Pinpoint the cell where the given text exists, returning its (x, y) midpoint coordinate. 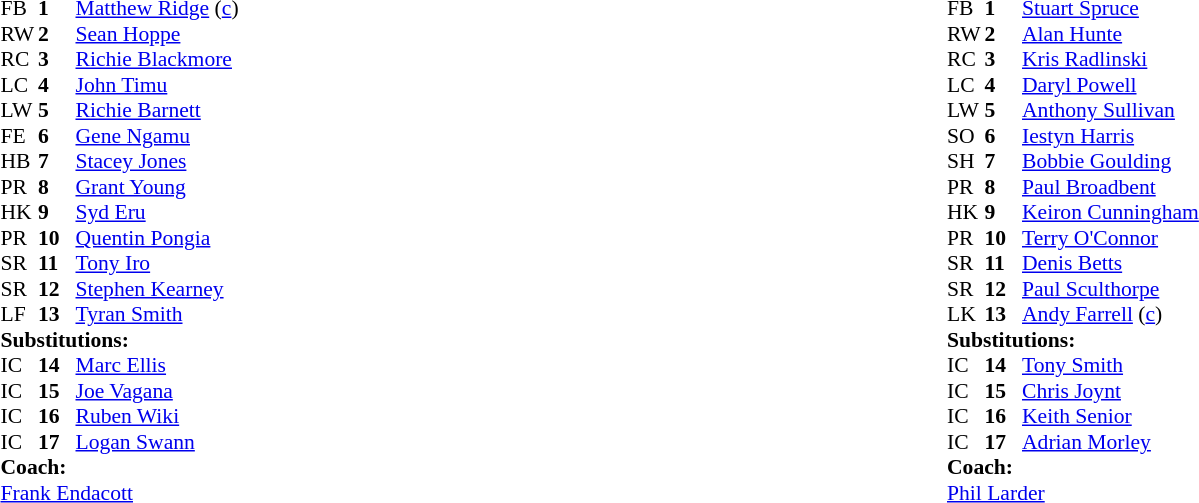
Denis Betts (1110, 263)
Sean Hoppe (158, 34)
Richie Blackmore (158, 59)
Andy Farrell (c) (1110, 315)
Adrian Morley (1110, 442)
Joe Vagana (158, 391)
Ruben Wiki (158, 417)
Richie Barnett (158, 111)
Daryl Powell (1110, 85)
John Timu (158, 85)
Grant Young (158, 187)
LF (19, 315)
Paul Sculthorpe (1110, 289)
Stephen Kearney (158, 289)
FE (19, 136)
Marc Ellis (158, 365)
Keiron Cunningham (1110, 213)
Iestyn Harris (1110, 136)
Tyran Smith (158, 315)
Paul Broadbent (1110, 187)
Tony Iro (158, 263)
Syd Eru (158, 213)
Terry O'Connor (1110, 238)
SH (966, 161)
Anthony Sullivan (1110, 111)
Quentin Pongia (158, 238)
Alan Hunte (1110, 34)
Stacey Jones (158, 161)
Tony Smith (1110, 365)
Gene Ngamu (158, 136)
Bobbie Goulding (1110, 161)
HB (19, 161)
Logan Swann (158, 442)
Keith Senior (1110, 417)
Kris Radlinski (1110, 59)
Chris Joynt (1110, 391)
LK (966, 315)
SO (966, 136)
